Provide the (x, y) coordinate of the cell's center where the given text is located.  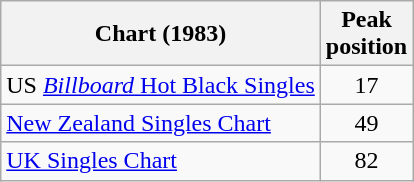
Peakposition (366, 34)
17 (366, 85)
Chart (1983) (161, 34)
US Billboard Hot Black Singles (161, 85)
UK Singles Chart (161, 161)
New Zealand Singles Chart (161, 123)
82 (366, 161)
49 (366, 123)
